Return [X, Y] of the center of cell containing provided text 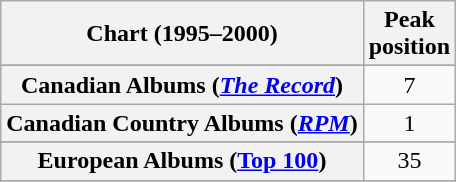
Peak position [409, 34]
7 [409, 85]
European Albums (Top 100) [182, 161]
35 [409, 161]
Canadian Albums (The Record) [182, 85]
Chart (1995–2000) [182, 34]
Canadian Country Albums (RPM) [182, 123]
1 [409, 123]
